Scan for the cell matching the given text and deliver its (X, Y) coordinate at center. 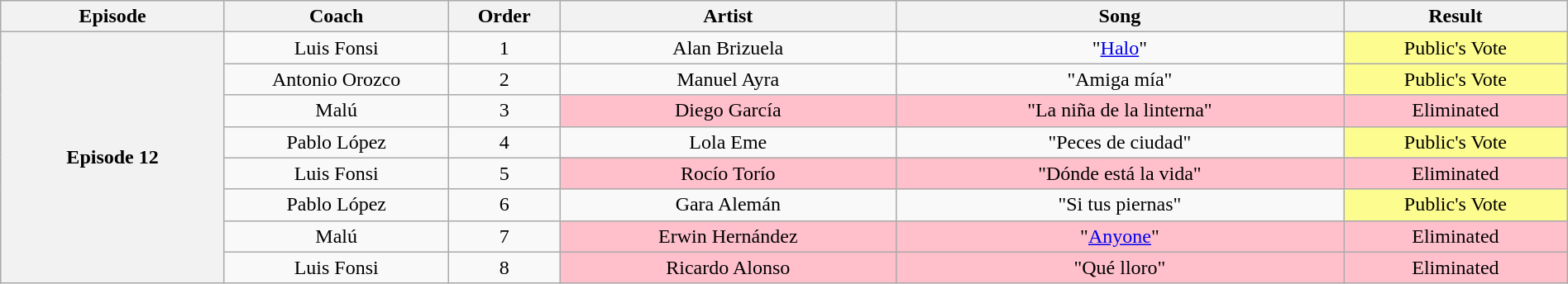
Coach (336, 17)
Episode 12 (112, 158)
"Si tus piernas" (1120, 205)
Gara Alemán (728, 205)
"La niña de la linterna" (1120, 111)
6 (504, 205)
Manuel Ayra (728, 79)
2 (504, 79)
Ricardo Alonso (728, 267)
"Anyone" (1120, 236)
7 (504, 236)
8 (504, 267)
Rocío Torío (728, 173)
Order (504, 17)
Result (1456, 17)
Song (1120, 17)
Erwin Hernández (728, 236)
Lola Eme (728, 142)
"Halo" (1120, 48)
Diego García (728, 111)
"Qué lloro" (1120, 267)
Artist (728, 17)
"Amiga mía" (1120, 79)
3 (504, 111)
Antonio Orozco (336, 79)
4 (504, 142)
5 (504, 173)
Alan Brizuela (728, 48)
1 (504, 48)
"Peces de ciudad" (1120, 142)
Episode (112, 17)
"Dónde está la vida" (1120, 173)
